For the text-containing cell, return its midpoint in [x, y] coordinate format. 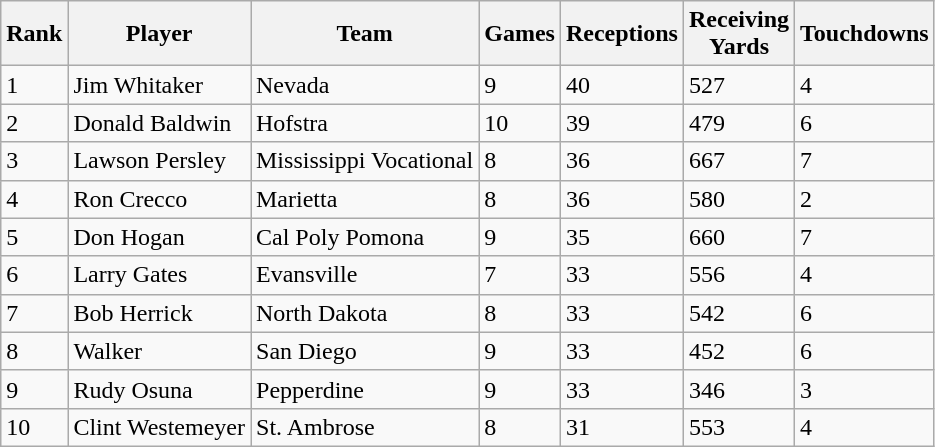
Don Hogan [160, 237]
5 [34, 237]
Hofstra [364, 123]
Touchdowns [865, 34]
Rank [34, 34]
North Dakota [364, 313]
Donald Baldwin [160, 123]
Bob Herrick [160, 313]
Evansville [364, 275]
556 [738, 275]
Mississippi Vocational [364, 161]
Team [364, 34]
St. Ambrose [364, 427]
452 [738, 351]
Lawson Persley [160, 161]
1 [34, 85]
Pepperdine [364, 389]
346 [738, 389]
Clint Westemeyer [160, 427]
553 [738, 427]
Receptions [622, 34]
Games [520, 34]
Player [160, 34]
Marietta [364, 199]
40 [622, 85]
Walker [160, 351]
527 [738, 85]
580 [738, 199]
35 [622, 237]
Nevada [364, 85]
667 [738, 161]
Ron Crecco [160, 199]
39 [622, 123]
Jim Whitaker [160, 85]
Cal Poly Pomona [364, 237]
San Diego [364, 351]
479 [738, 123]
542 [738, 313]
ReceivingYards [738, 34]
Rudy Osuna [160, 389]
31 [622, 427]
660 [738, 237]
Larry Gates [160, 275]
